From the cell containing the given text, extract its center point as (X, Y) coordinate. 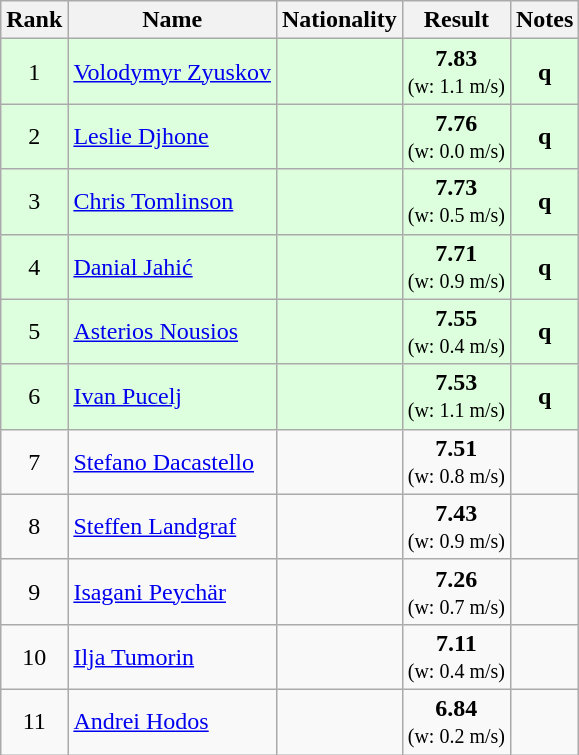
Asterios Nousios (172, 332)
Notes (544, 20)
Nationality (339, 20)
7.53(w: 1.1 m/s) (456, 396)
Name (172, 20)
Steffen Landgraf (172, 526)
Leslie Djhone (172, 136)
7.43(w: 0.9 m/s) (456, 526)
Result (456, 20)
Isagani Peychär (172, 592)
7.76(w: 0.0 m/s) (456, 136)
Andrei Hodos (172, 722)
10 (34, 656)
8 (34, 526)
3 (34, 202)
Rank (34, 20)
Danial Jahić (172, 266)
Volodymyr Zyuskov (172, 72)
7.11(w: 0.4 m/s) (456, 656)
7.73(w: 0.5 m/s) (456, 202)
1 (34, 72)
11 (34, 722)
4 (34, 266)
7.55(w: 0.4 m/s) (456, 332)
7.83(w: 1.1 m/s) (456, 72)
5 (34, 332)
Ilja Tumorin (172, 656)
6 (34, 396)
9 (34, 592)
Chris Tomlinson (172, 202)
Stefano Dacastello (172, 462)
2 (34, 136)
6.84(w: 0.2 m/s) (456, 722)
7.51(w: 0.8 m/s) (456, 462)
7.71(w: 0.9 m/s) (456, 266)
7 (34, 462)
Ivan Pucelj (172, 396)
7.26(w: 0.7 m/s) (456, 592)
